Provide the [x, y] coordinate of the cell's center where the given text is located.  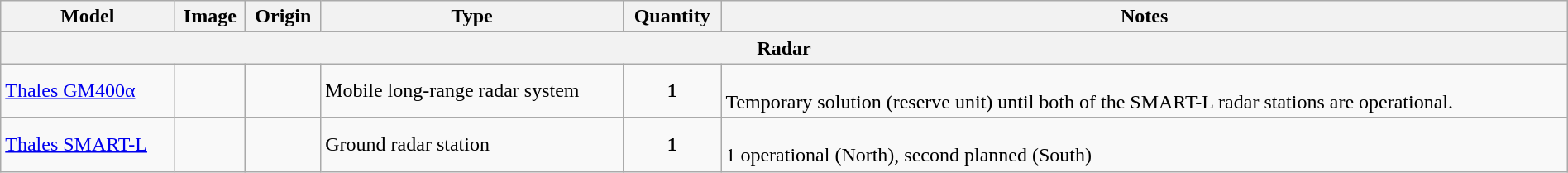
Quantity [672, 17]
Radar [784, 48]
Origin [283, 17]
Ground radar station [472, 144]
Notes [1145, 17]
1 operational (North), second planned (South) [1145, 144]
Model [88, 17]
Image [210, 17]
Thales GM400α [88, 91]
Mobile long-range radar system [472, 91]
Type [472, 17]
Temporary solution (reserve unit) until both of the SMART-L radar stations are operational. [1145, 91]
Thales SMART-L [88, 144]
